From the cell containing the given text, extract its center point as (X, Y) coordinate. 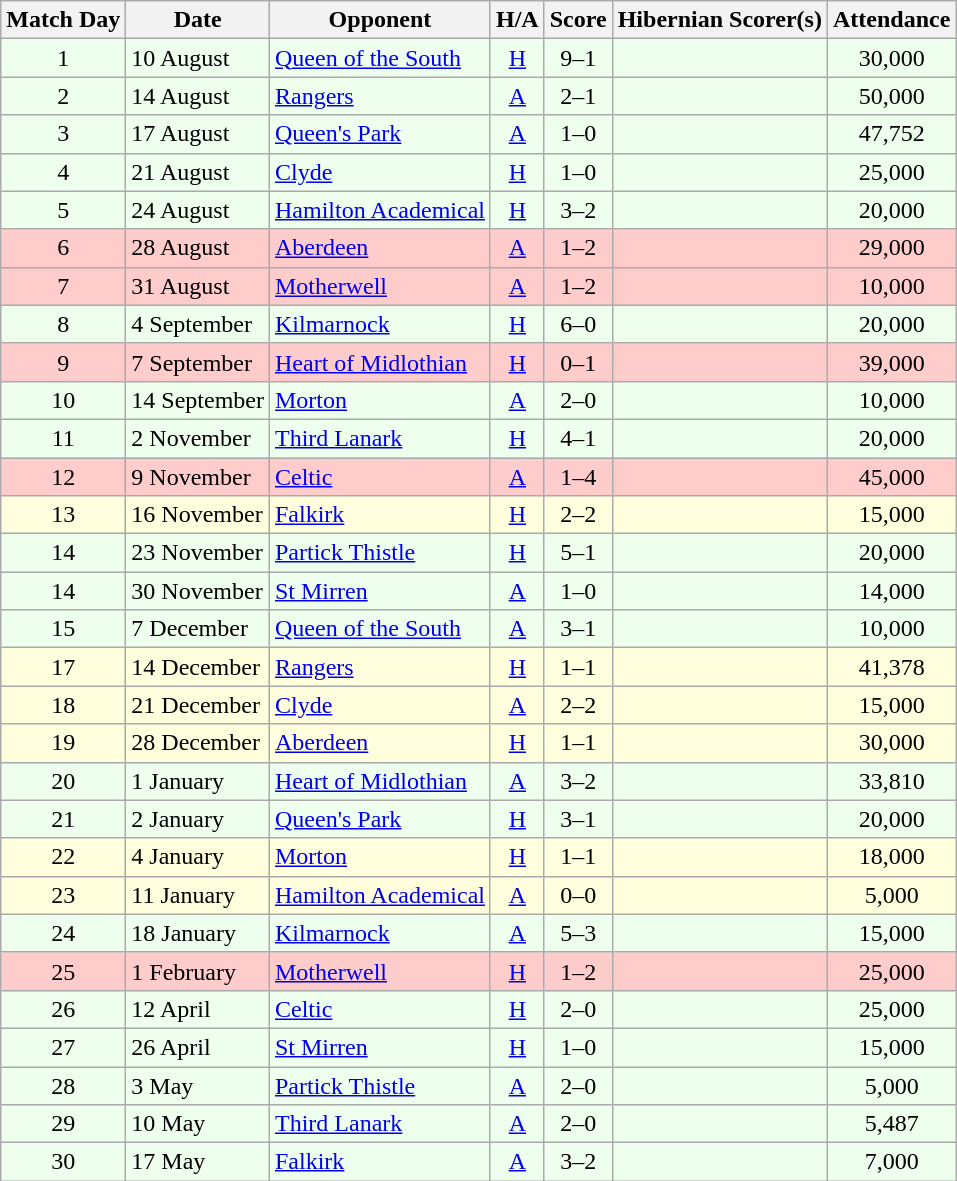
4 September (198, 324)
14,000 (891, 591)
47,752 (891, 134)
50,000 (891, 96)
10 May (198, 1124)
39,000 (891, 362)
2–1 (578, 96)
1 (64, 58)
27 (64, 1047)
30 November (198, 591)
9 November (198, 477)
31 August (198, 286)
7 December (198, 629)
25 (64, 971)
9 (64, 362)
22 (64, 857)
2 November (198, 438)
7,000 (891, 1162)
7 September (198, 362)
12 (64, 477)
29,000 (891, 248)
21 (64, 819)
11 (64, 438)
10 (64, 400)
28 August (198, 248)
Opponent (380, 20)
14 August (198, 96)
4 January (198, 857)
23 (64, 895)
41,378 (891, 667)
15 (64, 629)
28 (64, 1085)
H/A (517, 20)
4–1 (578, 438)
6 (64, 248)
Attendance (891, 20)
3 (64, 134)
26 (64, 1009)
18 (64, 705)
20 (64, 781)
9–1 (578, 58)
29 (64, 1124)
12 April (198, 1009)
10 August (198, 58)
18 January (198, 933)
19 (64, 743)
16 November (198, 515)
21 August (198, 172)
Match Day (64, 20)
4 (64, 172)
14 September (198, 400)
30 (64, 1162)
18,000 (891, 857)
23 November (198, 553)
17 May (198, 1162)
28 December (198, 743)
8 (64, 324)
5 (64, 210)
Date (198, 20)
13 (64, 515)
24 August (198, 210)
2 January (198, 819)
5,487 (891, 1124)
26 April (198, 1047)
33,810 (891, 781)
17 August (198, 134)
14 December (198, 667)
2 (64, 96)
6–0 (578, 324)
1–4 (578, 477)
0–0 (578, 895)
0–1 (578, 362)
24 (64, 933)
5–1 (578, 553)
17 (64, 667)
1 January (198, 781)
7 (64, 286)
3 May (198, 1085)
1 February (198, 971)
5–3 (578, 933)
45,000 (891, 477)
Score (578, 20)
11 January (198, 895)
21 December (198, 705)
Hibernian Scorer(s) (720, 20)
